Determine the (X, Y) coordinate at the center of the cell enclosing the given text.  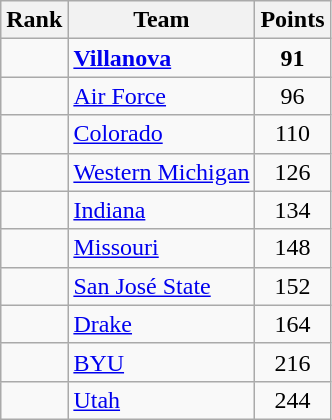
126 (292, 172)
Air Force (162, 96)
96 (292, 96)
91 (292, 58)
244 (292, 400)
Rank (34, 20)
152 (292, 286)
Drake (162, 324)
216 (292, 362)
148 (292, 248)
Indiana (162, 210)
Villanova (162, 58)
San José State (162, 286)
Missouri (162, 248)
Western Michigan (162, 172)
134 (292, 210)
Points (292, 20)
110 (292, 134)
Utah (162, 400)
Colorado (162, 134)
BYU (162, 362)
164 (292, 324)
Team (162, 20)
